Extract the [X, Y] coordinate from the center of the cell holding the provided text.  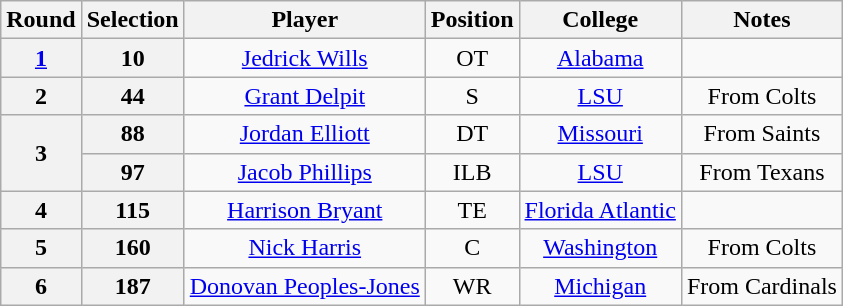
Position [472, 20]
88 [132, 134]
C [472, 248]
Harrison Bryant [304, 210]
Michigan [600, 286]
S [472, 96]
Donovan Peoples-Jones [304, 286]
2 [41, 96]
1 [41, 58]
Jacob Phillips [304, 172]
Round [41, 20]
44 [132, 96]
From Cardinals [762, 286]
3 [41, 153]
Florida Atlantic [600, 210]
Nick Harris [304, 248]
Player [304, 20]
OT [472, 58]
WR [472, 286]
College [600, 20]
Jordan Elliott [304, 134]
Alabama [600, 58]
5 [41, 248]
From Saints [762, 134]
ILB [472, 172]
115 [132, 210]
160 [132, 248]
DT [472, 134]
Selection [132, 20]
Grant Delpit [304, 96]
Jedrick Wills [304, 58]
Washington [600, 248]
From Texans [762, 172]
10 [132, 58]
6 [41, 286]
187 [132, 286]
97 [132, 172]
4 [41, 210]
Notes [762, 20]
TE [472, 210]
Missouri [600, 134]
